Find where the given text appears and provide that cell's center as [X, Y] coordinate. 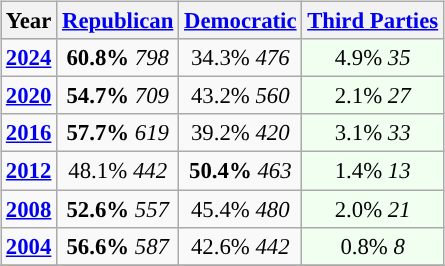
2.0% 21 [373, 209]
2008 [29, 209]
Third Parties [373, 21]
60.8% 798 [118, 58]
2012 [29, 171]
54.7% 709 [118, 96]
3.1% 33 [373, 133]
50.4% 463 [240, 171]
2.1% 27 [373, 96]
0.8% 8 [373, 246]
52.6% 557 [118, 209]
Year [29, 21]
57.7% 619 [118, 133]
56.6% 587 [118, 246]
48.1% 442 [118, 171]
45.4% 480 [240, 209]
43.2% 560 [240, 96]
Republican [118, 21]
42.6% 442 [240, 246]
2016 [29, 133]
Democratic [240, 21]
4.9% 35 [373, 58]
34.3% 476 [240, 58]
2020 [29, 96]
39.2% 420 [240, 133]
1.4% 13 [373, 171]
2004 [29, 246]
2024 [29, 58]
